Return (x, y) of the center of cell containing provided text 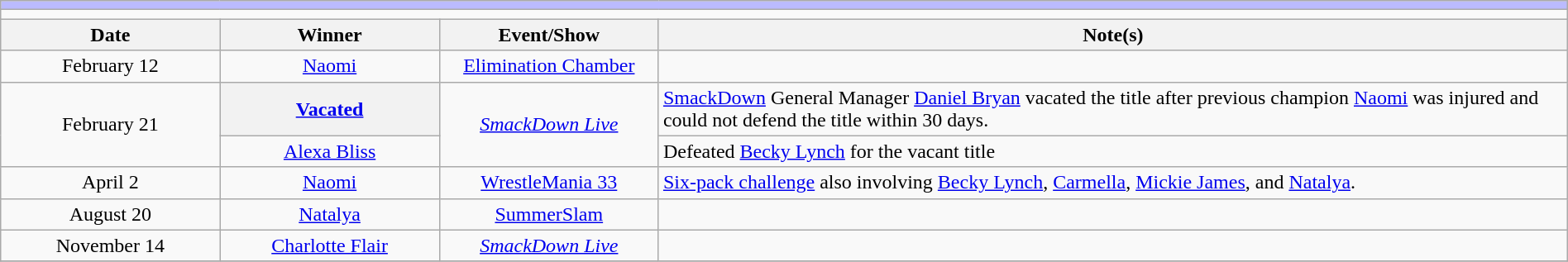
SummerSlam (549, 214)
Alexa Bliss (329, 151)
February 21 (111, 124)
November 14 (111, 245)
Vacated (329, 109)
Event/Show (549, 35)
WrestleMania 33 (549, 183)
Elimination Chamber (549, 66)
Natalya (329, 214)
August 20 (111, 214)
February 12 (111, 66)
Note(s) (1113, 35)
Defeated Becky Lynch for the vacant title (1113, 151)
SmackDown General Manager Daniel Bryan vacated the title after previous champion Naomi was injured and could not defend the title within 30 days. (1113, 109)
Charlotte Flair (329, 245)
Winner (329, 35)
April 2 (111, 183)
Date (111, 35)
Six-pack challenge also involving Becky Lynch, Carmella, Mickie James, and Natalya. (1113, 183)
